Return (X, Y) of the center of cell containing provided text 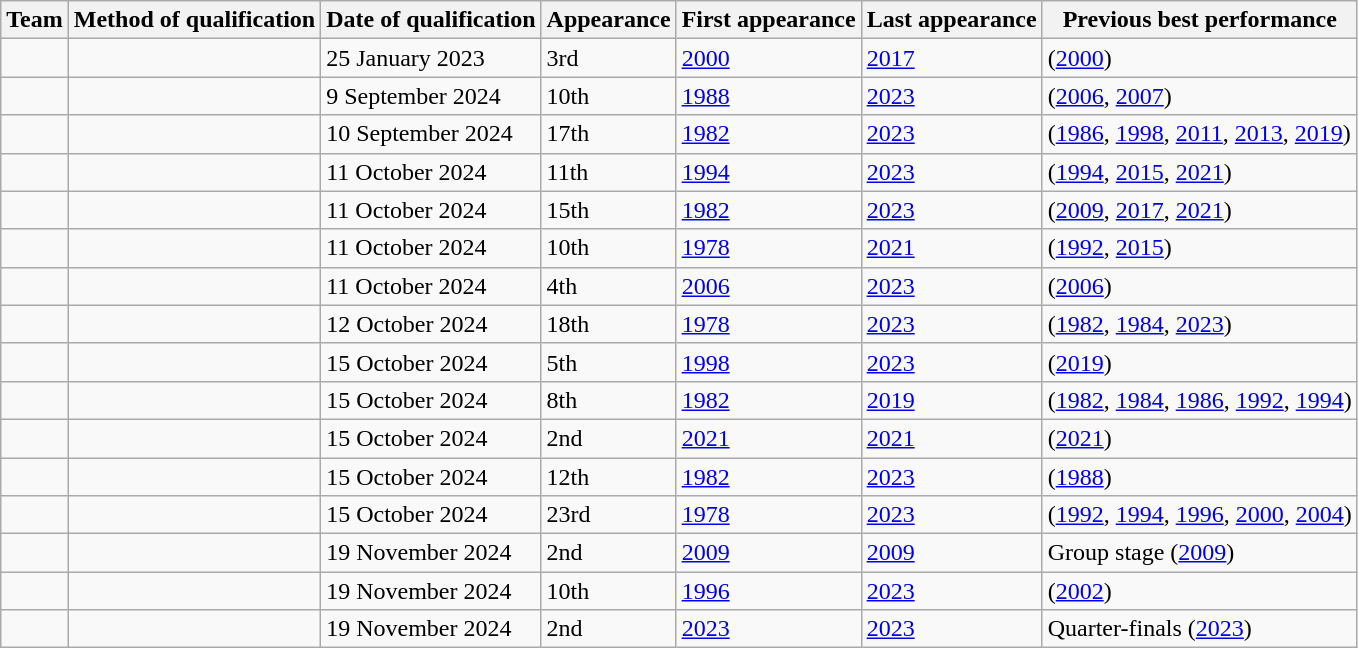
Team (35, 20)
12th (608, 477)
(1986, 1998, 2011, 2013, 2019) (1200, 134)
4th (608, 286)
(1994, 2015, 2021) (1200, 172)
3rd (608, 58)
9 September 2024 (431, 96)
(2000) (1200, 58)
(1982, 1984, 1986, 1992, 1994) (1200, 400)
(1992, 2015) (1200, 248)
2000 (768, 58)
25 January 2023 (431, 58)
23rd (608, 515)
Method of qualification (194, 20)
2006 (768, 286)
(2002) (1200, 591)
1998 (768, 362)
(1982, 1984, 2023) (1200, 324)
(2006) (1200, 286)
1996 (768, 591)
11th (608, 172)
2017 (952, 58)
(2019) (1200, 362)
(2009, 2017, 2021) (1200, 210)
Date of qualification (431, 20)
2019 (952, 400)
17th (608, 134)
Group stage (2009) (1200, 553)
12 October 2024 (431, 324)
Previous best performance (1200, 20)
1994 (768, 172)
10 September 2024 (431, 134)
8th (608, 400)
1988 (768, 96)
15th (608, 210)
(1988) (1200, 477)
(2021) (1200, 438)
Last appearance (952, 20)
First appearance (768, 20)
5th (608, 362)
18th (608, 324)
(2006, 2007) (1200, 96)
(1992, 1994, 1996, 2000, 2004) (1200, 515)
Appearance (608, 20)
Quarter-finals (2023) (1200, 629)
